Find where the given text appears and provide that cell's center as [X, Y] coordinate. 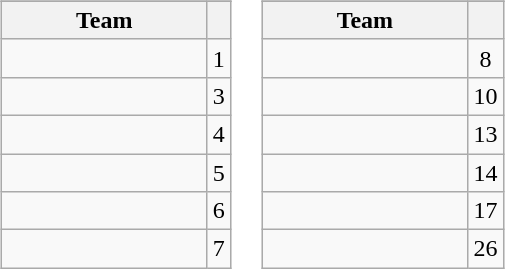
10 [486, 96]
3 [218, 96]
17 [486, 211]
14 [486, 173]
7 [218, 249]
13 [486, 134]
8 [486, 58]
1 [218, 58]
5 [218, 173]
4 [218, 134]
26 [486, 249]
6 [218, 211]
